Detect which cell encompasses the target text, then output its (X, Y) center coordinate. 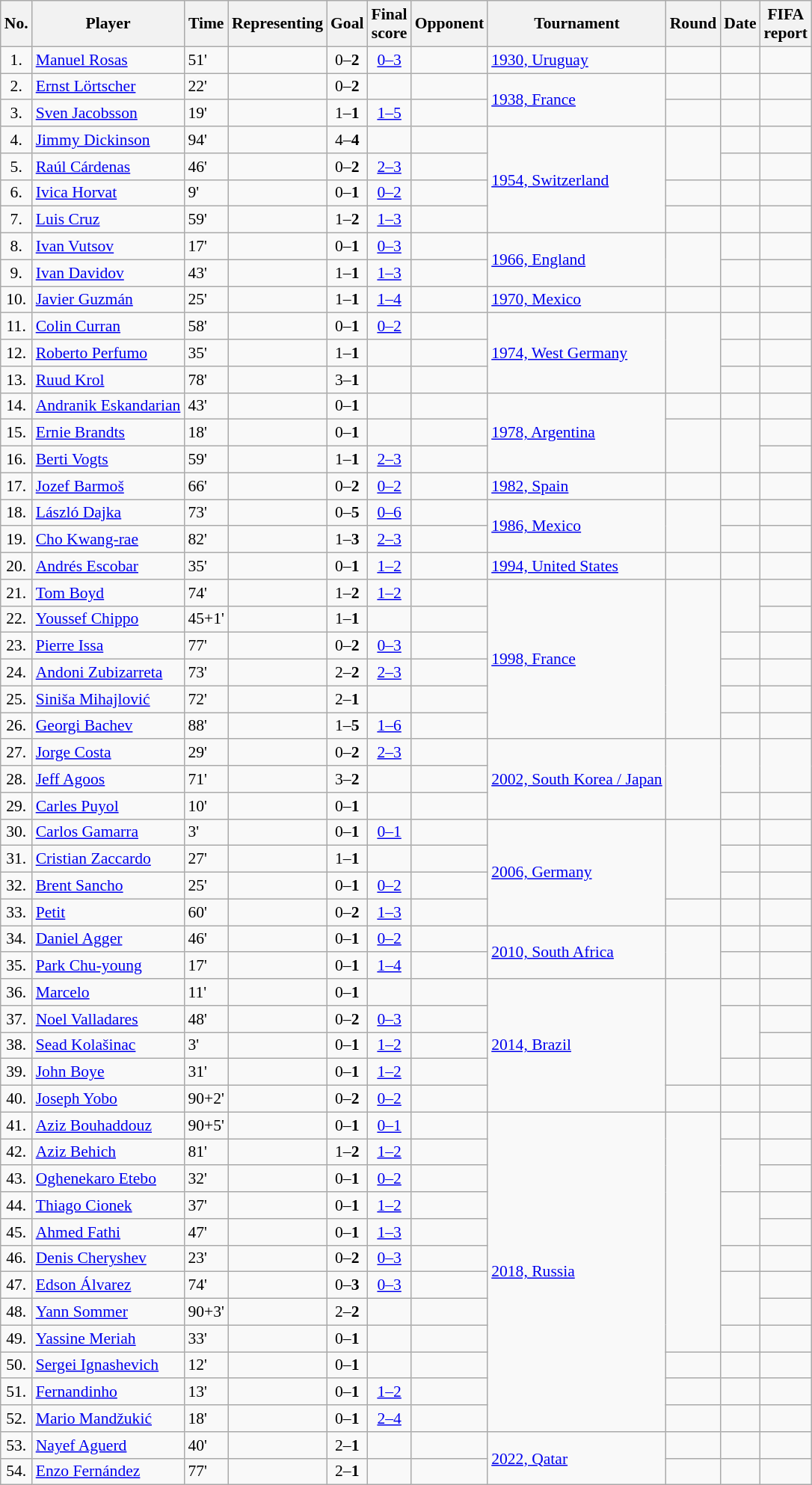
25. (16, 699)
14. (16, 406)
37. (16, 1019)
Aziz Behich (108, 1152)
3. (16, 114)
Tournament (577, 24)
47. (16, 1285)
Goal (347, 24)
Round (694, 24)
Andoni Zubizarreta (108, 673)
40' (206, 1445)
Carlos Gamarra (108, 832)
Fernandinho (108, 1392)
Daniel Agger (108, 939)
Youssef Chippo (108, 619)
1930, Uruguay (577, 60)
FIFAreport (786, 24)
Colin Curran (108, 327)
John Boye (108, 1072)
Jimmy Dickinson (108, 140)
44. (16, 1205)
81' (206, 1152)
6. (16, 193)
Aziz Bouhaddouz (108, 1125)
20. (16, 566)
Thiago Cionek (108, 1205)
40. (16, 1099)
45. (16, 1232)
27' (206, 859)
Mario Mandžukić (108, 1418)
26. (16, 726)
7. (16, 220)
17. (16, 486)
22. (16, 619)
1982, Spain (577, 486)
Finalscore (390, 24)
23' (206, 1258)
Ivan Vutsov (108, 247)
88' (206, 726)
Sergei Ignashevich (108, 1365)
9. (16, 273)
11' (206, 992)
Sead Kolašinac (108, 1045)
Denis Cheryshev (108, 1258)
3–1 (347, 380)
Noel Valladares (108, 1019)
19' (206, 114)
Yassine Meriah (108, 1338)
Andranik Eskandarian (108, 406)
41. (16, 1125)
3–2 (347, 779)
13' (206, 1392)
32' (206, 1179)
37' (206, 1205)
22' (206, 87)
1. (16, 60)
94' (206, 140)
11. (16, 327)
Nayef Aguerd (108, 1445)
1970, Mexico (577, 300)
12' (206, 1365)
36. (16, 992)
9' (206, 193)
72' (206, 699)
50. (16, 1365)
33. (16, 912)
27. (16, 753)
2. (16, 87)
Jozef Barmoš (108, 486)
László Dajka (108, 513)
10' (206, 806)
60' (206, 912)
32. (16, 886)
19. (16, 540)
Luis Cruz (108, 220)
33' (206, 1338)
54. (16, 1472)
Carles Puyol (108, 806)
Marcelo (108, 992)
45+1' (206, 619)
49. (16, 1338)
Park Chu-young (108, 966)
Representing (277, 24)
51' (206, 60)
52. (16, 1418)
2010, South Africa (577, 953)
Cristian Zaccardo (108, 859)
51. (16, 1392)
90+3' (206, 1312)
82' (206, 540)
71' (206, 779)
Oghenekaro Etebo (108, 1179)
23. (16, 646)
30. (16, 832)
1966, England (577, 260)
38. (16, 1045)
1938, France (577, 100)
2022, Qatar (577, 1458)
48. (16, 1312)
1978, Argentina (577, 432)
39. (16, 1072)
Ernie Brandts (108, 433)
1986, Mexico (577, 526)
35. (16, 966)
24. (16, 673)
Raúl Cárdenas (108, 167)
90+5' (206, 1125)
Yann Sommer (108, 1312)
Tom Boyd (108, 593)
43. (16, 1179)
34. (16, 939)
28. (16, 779)
48' (206, 1019)
Roberto Perfumo (108, 353)
46. (16, 1258)
0–6 (390, 513)
1998, France (577, 660)
2002, South Korea / Japan (577, 779)
2–4 (390, 1418)
Player (108, 24)
Edson Álvarez (108, 1285)
Berti Vogts (108, 460)
No. (16, 24)
4–4 (347, 140)
66' (206, 486)
0–5 (347, 513)
29. (16, 806)
Cho Kwang-rae (108, 540)
8. (16, 247)
Petit (108, 912)
Date (740, 24)
Javier Guzmán (108, 300)
4. (16, 140)
2014, Brazil (577, 1045)
47' (206, 1232)
5. (16, 167)
Joseph Yobo (108, 1099)
1954, Switzerland (577, 179)
31' (206, 1072)
31. (16, 859)
Ruud Krol (108, 380)
Time (206, 24)
16. (16, 460)
Brent Sancho (108, 886)
Pierre Issa (108, 646)
1994, United States (577, 566)
42. (16, 1152)
Enzo Fernández (108, 1472)
Jeff Agoos (108, 779)
Opponent (450, 24)
1–6 (390, 726)
53. (16, 1445)
15. (16, 433)
90+2' (206, 1099)
1974, West Germany (577, 353)
10. (16, 300)
18. (16, 513)
Sven Jacobsson (108, 114)
21. (16, 593)
29' (206, 753)
58' (206, 327)
Ahmed Fathi (108, 1232)
2018, Russia (577, 1272)
Georgi Bachev (108, 726)
Siniša Mihajlović (108, 699)
13. (16, 380)
Ivan Davidov (108, 273)
Ivica Horvat (108, 193)
2006, Germany (577, 872)
Jorge Costa (108, 753)
Manuel Rosas (108, 60)
12. (16, 353)
Andrés Escobar (108, 566)
78' (206, 380)
Ernst Lörtscher (108, 87)
